Identify which cell holds the provided text, then report its [x, y] central coordinate. 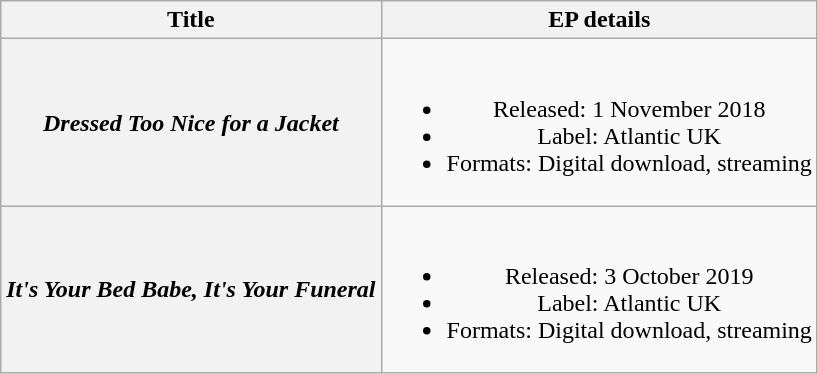
Dressed Too Nice for a Jacket [191, 122]
Released: 3 October 2019Label: Atlantic UKFormats: Digital download, streaming [599, 290]
EP details [599, 20]
It's Your Bed Babe, It's Your Funeral [191, 290]
Released: 1 November 2018Label: Atlantic UKFormats: Digital download, streaming [599, 122]
Title [191, 20]
